Detect which cell encompasses the target text, then output its [x, y] center coordinate. 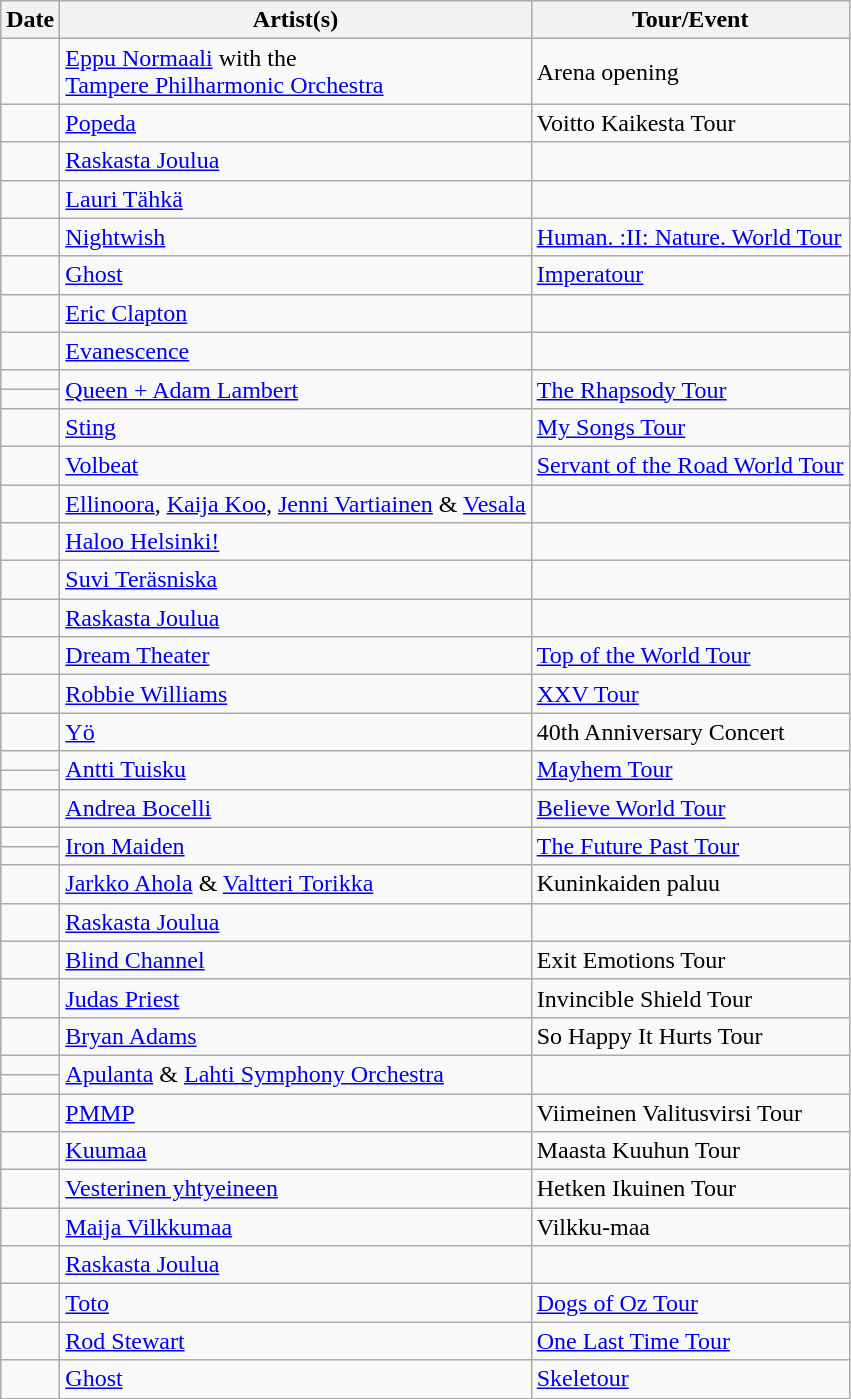
My Songs Tour [690, 427]
Queen + Adam Lambert [296, 389]
Artist(s) [296, 20]
Iron Maiden [296, 846]
Viimeinen Valitusvirsi Tour [690, 1113]
Andrea Bocelli [296, 808]
Ellinoora, Kaija Koo, Jenni Vartiainen & Vesala [296, 503]
40th Anniversary Concert [690, 732]
One Last Time Tour [690, 1341]
Hetken Ikuinen Tour [690, 1189]
Date [30, 20]
Bryan Adams [296, 1036]
Robbie Williams [296, 694]
Eppu Normaali with the Tampere Philharmonic Orchestra [296, 72]
Skeletour [690, 1379]
Tour/Event [690, 20]
Maasta Kuuhun Tour [690, 1151]
Lauri Tähkä [296, 199]
Judas Priest [296, 998]
Sting [296, 427]
Evanescence [296, 351]
Invincible Shield Tour [690, 998]
Voitto Kaikesta Tour [690, 123]
Popeda [296, 123]
Servant of the Road World Tour [690, 465]
Exit Emotions Tour [690, 960]
Vilkku-maa [690, 1227]
Kuumaa [296, 1151]
Nightwish [296, 237]
Vesterinen yhtyeineen [296, 1189]
Apulanta & Lahti Symphony Orchestra [296, 1074]
Suvi Teräsniska [296, 580]
Maija Vilkkumaa [296, 1227]
Dream Theater [296, 656]
Antti Tuisku [296, 770]
Rod Stewart [296, 1341]
The Future Past Tour [690, 846]
Yö [296, 732]
The Rhapsody Tour [690, 389]
Kuninkaiden paluu [690, 884]
XXV Tour [690, 694]
Imperatour [690, 275]
Blind Channel [296, 960]
Believe World Tour [690, 808]
Mayhem Tour [690, 770]
So Happy It Hurts Tour [690, 1036]
Dogs of Oz Tour [690, 1303]
PMMP [296, 1113]
Eric Clapton [296, 313]
Jarkko Ahola & Valtteri Torikka [296, 884]
Haloo Helsinki! [296, 542]
Human. :II: Nature. World Tour [690, 237]
Arena opening [690, 72]
Top of the World Tour [690, 656]
Volbeat [296, 465]
Toto [296, 1303]
